Find where the given text appears and provide that cell's center as (x, y) coordinate. 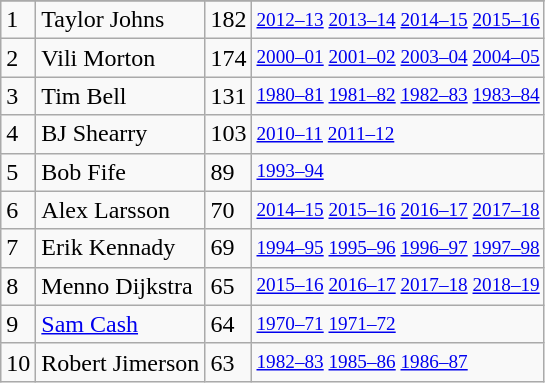
9 (18, 324)
1980–81 1981–82 1982–83 1983–84 (398, 96)
63 (228, 362)
Sam Cash (120, 324)
1994–95 1995–96 1996–97 1997–98 (398, 248)
Robert Jimerson (120, 362)
2 (18, 58)
Vili Morton (120, 58)
1 (18, 20)
64 (228, 324)
7 (18, 248)
2012–13 2013–14 2014–15 2015–16 (398, 20)
70 (228, 210)
65 (228, 286)
4 (18, 134)
6 (18, 210)
BJ Shearry (120, 134)
Menno Dijkstra (120, 286)
2015–16 2016–17 2017–18 2018–19 (398, 286)
69 (228, 248)
2014–15 2015–16 2016–17 2017–18 (398, 210)
3 (18, 96)
1993–94 (398, 172)
Alex Larsson (120, 210)
5 (18, 172)
8 (18, 286)
1982–83 1985–86 1986–87 (398, 362)
89 (228, 172)
10 (18, 362)
182 (228, 20)
131 (228, 96)
Erik Kennady (120, 248)
Bob Fife (120, 172)
2010–11 2011–12 (398, 134)
2000–01 2001–02 2003–04 2004–05 (398, 58)
1970–71 1971–72 (398, 324)
Taylor Johns (120, 20)
174 (228, 58)
Tim Bell (120, 96)
103 (228, 134)
